Return the (X, Y) coordinate for the center point of the cell that contains the specified text.  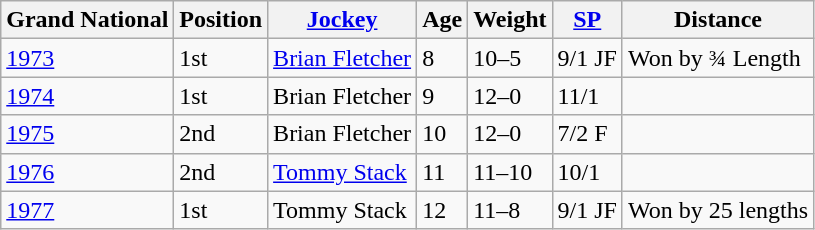
10 (442, 134)
Won by 25 lengths (718, 210)
1974 (88, 96)
11–8 (510, 210)
Weight (510, 20)
Age (442, 20)
1976 (88, 172)
1975 (88, 134)
10–5 (510, 58)
Jockey (342, 20)
8 (442, 58)
12 (442, 210)
1977 (88, 210)
1973 (88, 58)
Position (221, 20)
Distance (718, 20)
SP (587, 20)
7/2 F (587, 134)
Grand National (88, 20)
11–10 (510, 172)
11 (442, 172)
Won by ¾ Length (718, 58)
11/1 (587, 96)
9 (442, 96)
10/1 (587, 172)
